Pinpoint the cell where the given text exists, returning its [x, y] midpoint coordinate. 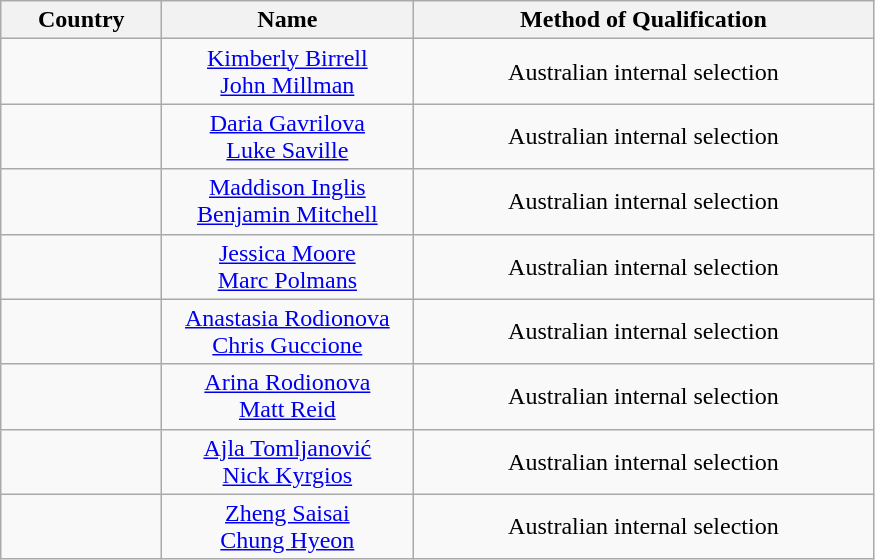
Zheng Saisai Chung Hyeon [288, 526]
Country [82, 20]
Daria Gavrilova Luke Saville [288, 136]
Name [288, 20]
Ajla Tomljanović Nick Kyrgios [288, 462]
Method of Qualification [644, 20]
Jessica Moore Marc Polmans [288, 266]
Kimberly Birrell John Millman [288, 72]
Maddison Inglis Benjamin Mitchell [288, 202]
Arina Rodionova Matt Reid [288, 396]
Anastasia Rodionova Chris Guccione [288, 332]
